Provide the (X, Y) coordinate of the cell's center where the given text is located.  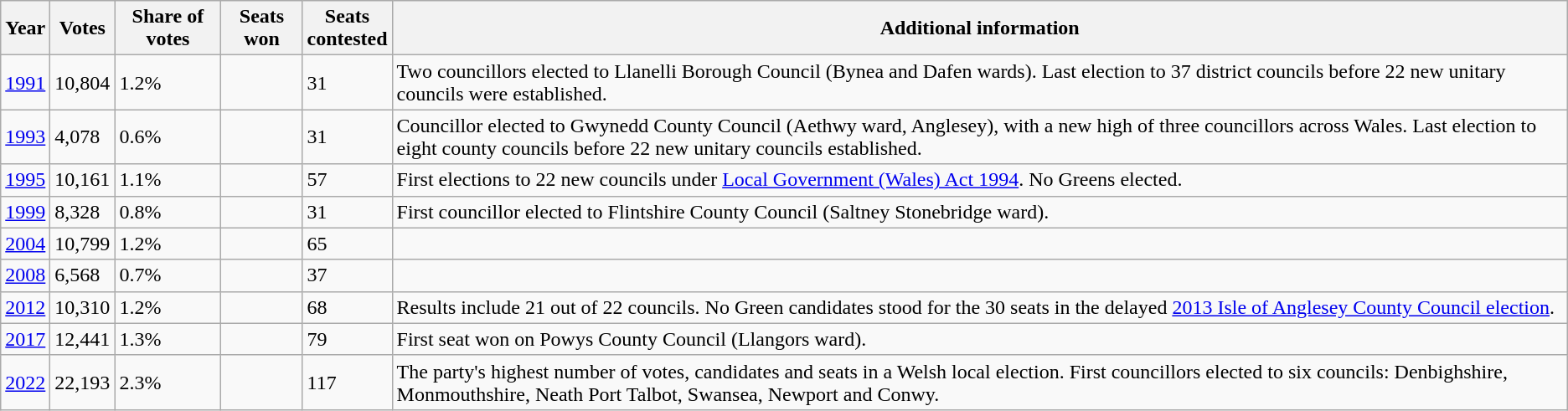
2.3% (168, 382)
22,193 (82, 382)
10,161 (82, 180)
6,568 (82, 275)
10,310 (82, 307)
2017 (25, 339)
2004 (25, 244)
First elections to 22 new councils under Local Government (Wales) Act 1994. No Greens elected. (980, 180)
2022 (25, 382)
1991 (25, 82)
1995 (25, 180)
2012 (25, 307)
10,799 (82, 244)
2008 (25, 275)
First seat won on Powys County Council (Llangors ward). (980, 339)
57 (347, 180)
1.1% (168, 180)
Additional information (980, 28)
0.8% (168, 212)
4,078 (82, 137)
12,441 (82, 339)
10,804 (82, 82)
First councillor elected to Flintshire County Council (Saltney Stonebridge ward). (980, 212)
Votes (82, 28)
1993 (25, 137)
1999 (25, 212)
Share of votes (168, 28)
117 (347, 382)
1.3% (168, 339)
8,328 (82, 212)
0.7% (168, 275)
68 (347, 307)
Year (25, 28)
Seats won (261, 28)
Seatscontested (347, 28)
37 (347, 275)
65 (347, 244)
0.6% (168, 137)
79 (347, 339)
Results include 21 out of 22 councils. No Green candidates stood for the 30 seats in the delayed 2013 Isle of Anglesey County Council election. (980, 307)
